Output the [X, Y] coordinate of the center of the cell containing the given text.  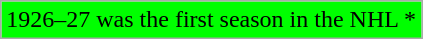
1926–27 was the first season in the NHL * [212, 20]
